Detect which cell encompasses the target text, then output its (X, Y) center coordinate. 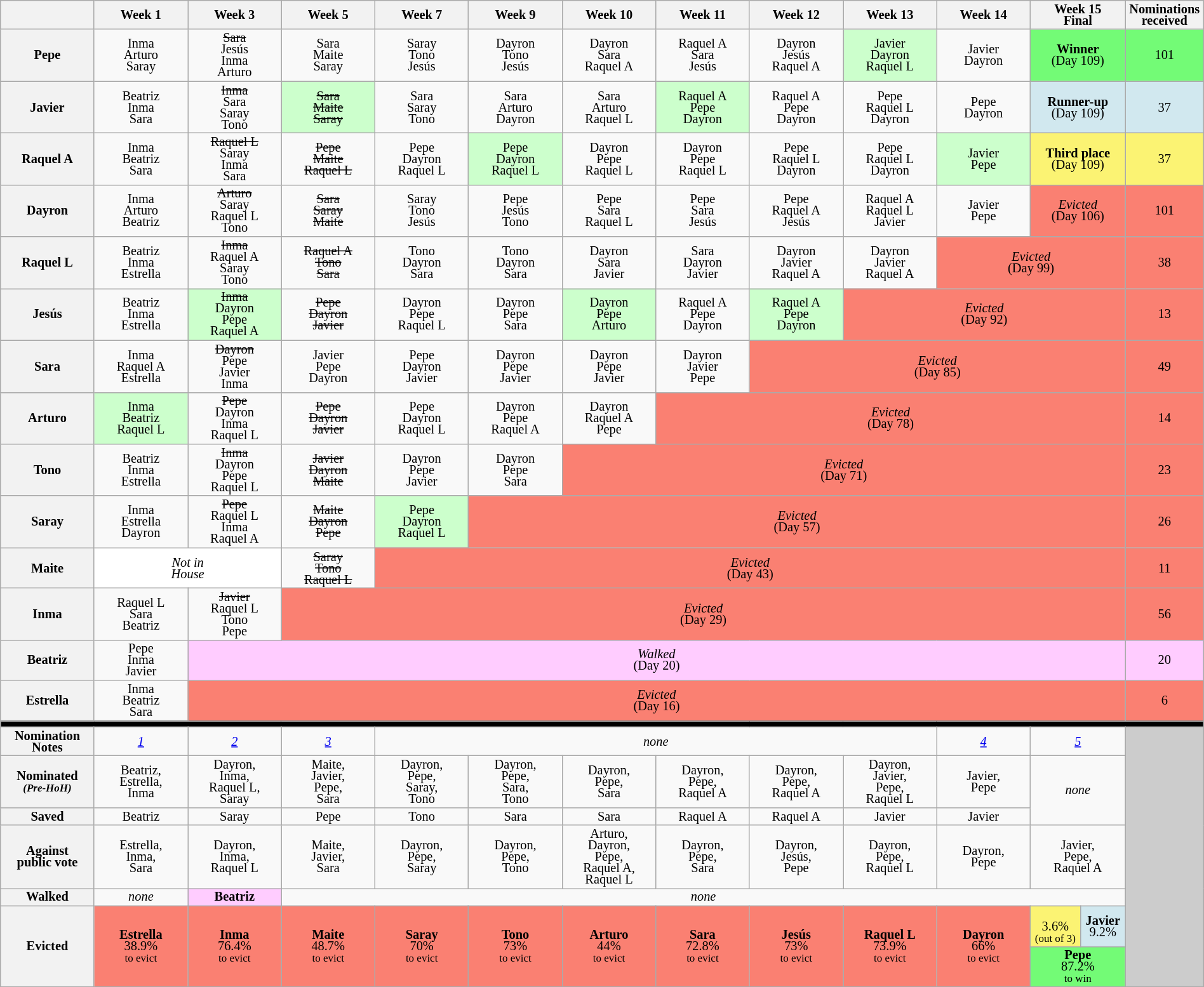
56 (1165, 614)
3.6%(out of 3) (1055, 926)
Dayron,Jesús,Pepe (796, 857)
Week 3 (235, 15)
1 (141, 741)
Week 11 (702, 15)
SaraArturoDayron (516, 107)
Raquel LSaraBeatriz (141, 614)
Raquel ASaraJesús (702, 55)
JavierRaquel LTonoPepe (235, 614)
PepeDayron (983, 107)
DayronJesúsRaquel A (796, 55)
Evicted(Day 78) (891, 418)
6 (1165, 701)
38 (1165, 263)
JavierDayronRaquel L (890, 55)
PepeDayronInmaRaquel L (235, 418)
Sara72.8%to evict (702, 946)
13 (1165, 314)
2 (235, 741)
Evicted(Day 57) (797, 522)
Estrella,Inma,Sara (141, 857)
NominationNotes (47, 741)
Week 15Final (1078, 15)
Week 9 (516, 15)
Dayron,Pepe,Sara,Tono (516, 781)
Dayron,Javier,Pepe,Raquel L (890, 781)
Estrella38.9%to evict (141, 946)
InmaSaraSarayTono (235, 107)
InmaRaquel AEstrella (141, 366)
Evicted(Day 106) (1078, 211)
Week 1 (141, 15)
DayronPepeArturo (608, 314)
20 (1165, 660)
Evicted(Day 99) (1031, 263)
Arturo44%to evict (608, 946)
InmaDayronPepeRaquel L (235, 470)
23 (1165, 470)
SaraSarayTono (422, 107)
Third place(Day 109) (1078, 159)
Inma (47, 614)
Week 7 (422, 15)
InmaDayronPepeRaquel A (235, 314)
Evicted(Day 85) (937, 366)
InmaArturoBeatriz (141, 211)
Dayron66%to evict (983, 946)
InmaArturoSaray (141, 55)
PepeRaquel LInmaRaquel A (235, 522)
Raquel L (47, 263)
DayronJavierPepe (702, 366)
3 (328, 741)
Dayron,Pepe (983, 857)
Winner(Day 109) (1078, 55)
PepeSaraJesús (702, 211)
Walked (47, 897)
Jesús73%to evict (796, 946)
PepeRaquel AJesús (796, 211)
Saray70%to evict (422, 946)
Evicted(Day 71) (843, 470)
Raquel ATonoSara (328, 263)
Evicted(Day 16) (657, 701)
SaraArturoRaquel L (608, 107)
Dayron,Pepe,Raquel L (890, 857)
DayronSaraJavier (608, 263)
Week 14 (983, 15)
Dayron,Pepe,Saray (422, 857)
SaraDayronJavier (702, 263)
Evicted (47, 946)
Javier,Pepe (983, 781)
Week 10 (608, 15)
Dayron,Inma,Raquel L,Saray (235, 781)
PepeMaiteRaquel L (328, 159)
Saved (47, 816)
InmaBeatrizRaquel L (141, 418)
DayronRaquel APepe (608, 418)
PepeJesúsTono (516, 211)
BeatrizInmaSara (141, 107)
SaraJesúsInmaArturo (235, 55)
Raquel LSarayInmaSara (235, 159)
14 (1165, 418)
MaiteDayronPepe (328, 522)
SaraSarayMaite (328, 211)
Inma76.4%to evict (235, 946)
Raquel ARaquel LJavier (890, 211)
Nominations received (1165, 15)
11 (1165, 568)
DayronPepeRaquel A (516, 418)
Javier,Pepe,Raquel A (1078, 857)
4 (983, 741)
Week 13 (890, 15)
Dayron,Pepe,Saray,Tono (422, 781)
Walked(Day 20) (657, 660)
Maite48.7%to evict (328, 946)
Not inHouse (188, 568)
InmaEstrellaDayron (141, 522)
DayronPepeJavierInma (235, 366)
Arturo,Dayron,Pepe,Raquel A,Raquel L (608, 857)
SarayTonoRaquel L (328, 568)
ArturoSarayRaquel LTono (235, 211)
Tono73%to evict (516, 946)
JavierDayronMaite (328, 470)
Arturo (47, 418)
Evicted(Day 29) (704, 614)
Nominated(Pre-HoH) (47, 781)
JavierDayron (983, 55)
PepeSaraRaquel L (608, 211)
Evicted(Day 43) (750, 568)
26 (1165, 522)
Week 12 (796, 15)
Againstpublic vote (47, 857)
Dayron,Pepe,Tono (516, 857)
Evicted(Day 92) (984, 314)
Pepe87.2%to win (1078, 967)
DayronSaraRaquel A (608, 55)
Week 5 (328, 15)
Maite,Javier,Sara (328, 857)
Maite (47, 568)
Jesús (47, 314)
Maite,Javier,Pepe,Sara (328, 781)
JavierPepeDayron (328, 366)
49 (1165, 366)
5 (1078, 741)
Runner-up(Day 109) (1078, 107)
Dayron,Inma,Raquel L (235, 857)
Estrella (47, 701)
PepeInmaJavier (141, 660)
DayronTonoJesús (516, 55)
Javier9.2% (1102, 926)
Dayron (47, 211)
Beatriz,Estrella,Inma (141, 781)
Raquel L73.9%to evict (890, 946)
InmaRaquel ASarayTono (235, 263)
